Extract the [x, y] coordinate from the center of the cell holding the provided text.  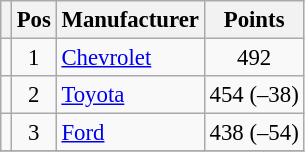
1 [34, 58]
Points [254, 20]
Ford [130, 133]
2 [34, 95]
438 (–54) [254, 133]
Chevrolet [130, 58]
3 [34, 133]
Pos [34, 20]
454 (–38) [254, 95]
492 [254, 58]
Manufacturer [130, 20]
Toyota [130, 95]
